Scan for the cell matching the given text and deliver its (x, y) coordinate at center. 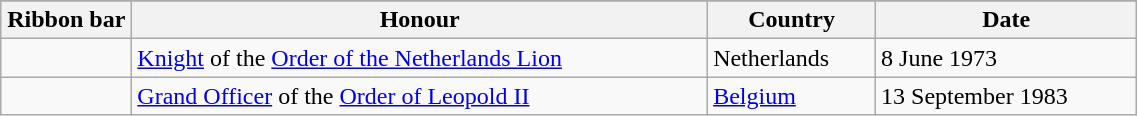
Country (792, 20)
8 June 1973 (1006, 58)
Knight of the Order of the Netherlands Lion (420, 58)
Grand Officer of the Order of Leopold II (420, 96)
Belgium (792, 96)
Honour (420, 20)
Netherlands (792, 58)
13 September 1983 (1006, 96)
Date (1006, 20)
Ribbon bar (66, 20)
